Extract the (X, Y) coordinate from the center of the cell holding the provided text.  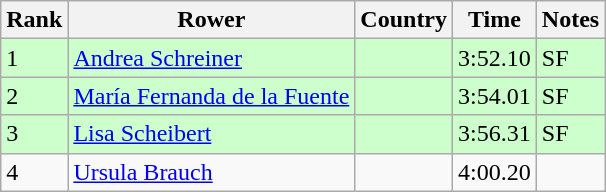
Andrea Schreiner (212, 58)
Rank (34, 20)
2 (34, 96)
3:56.31 (495, 134)
Ursula Brauch (212, 172)
Country (404, 20)
4 (34, 172)
4:00.20 (495, 172)
Lisa Scheibert (212, 134)
Rower (212, 20)
3:54.01 (495, 96)
3 (34, 134)
Notes (570, 20)
María Fernanda de la Fuente (212, 96)
3:52.10 (495, 58)
1 (34, 58)
Time (495, 20)
